Determine the [x, y] coordinate at the center of the cell enclosing the given text.  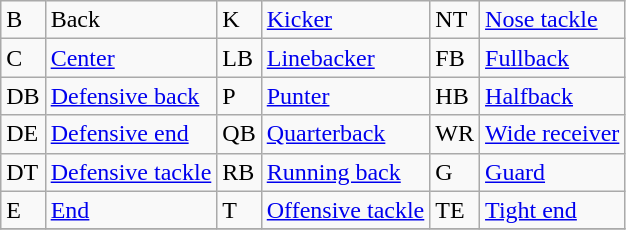
DE [23, 134]
Quarterback [346, 134]
QB [239, 134]
B [23, 20]
K [239, 20]
Back [131, 20]
Kicker [346, 20]
WR [455, 134]
Fullback [552, 58]
NT [455, 20]
RB [239, 172]
Defensive back [131, 96]
FB [455, 58]
Running back [346, 172]
TE [455, 210]
Halfback [552, 96]
Wide receiver [552, 134]
LB [239, 58]
Offensive tackle [346, 210]
T [239, 210]
Punter [346, 96]
Center [131, 58]
HB [455, 96]
Tight end [552, 210]
DT [23, 172]
End [131, 210]
Defensive tackle [131, 172]
G [455, 172]
P [239, 96]
Linebacker [346, 58]
Guard [552, 172]
DB [23, 96]
Defensive end [131, 134]
E [23, 210]
C [23, 58]
Nose tackle [552, 20]
